Locate the cell with the specified text and output its [X, Y] center coordinate. 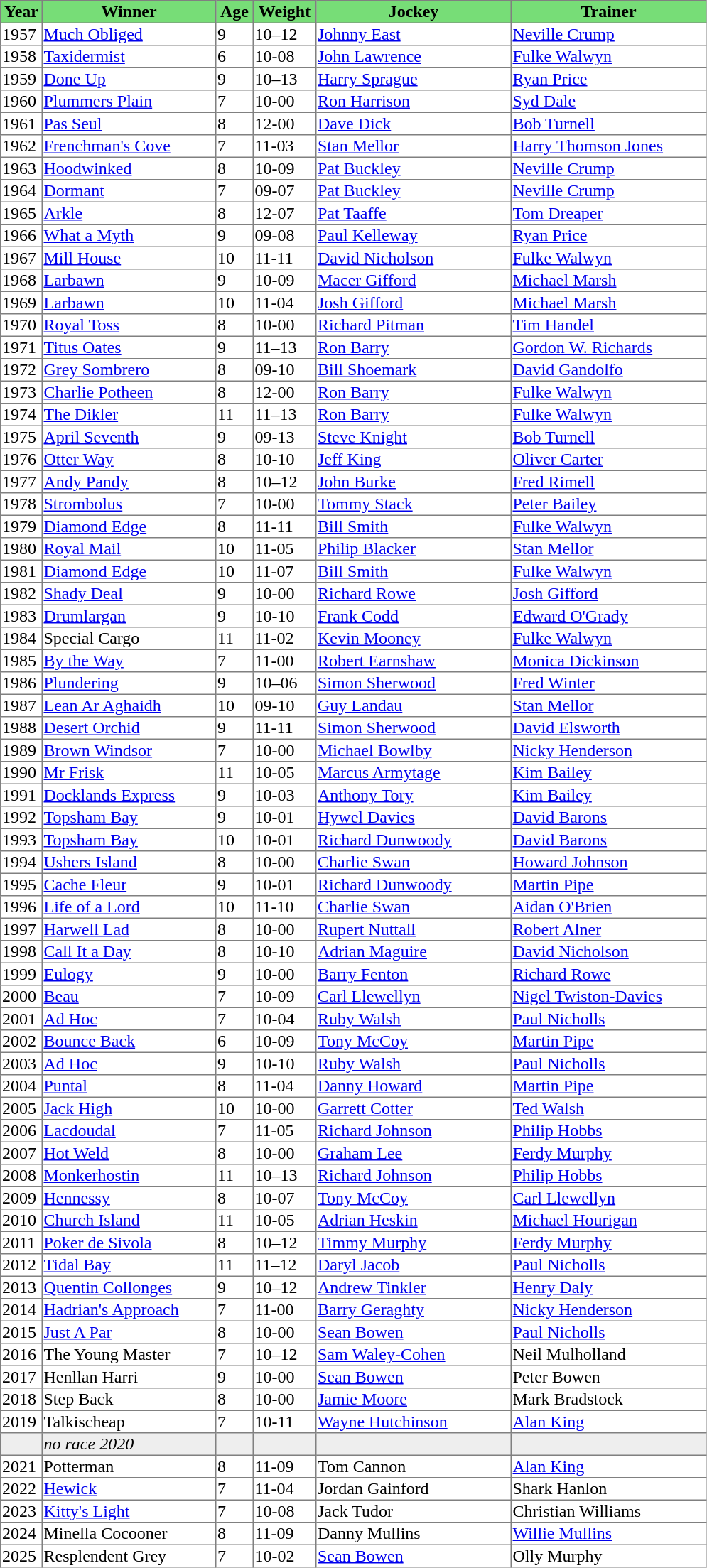
Pas Seul [129, 124]
Richard Pitman [414, 325]
Oliver Carter [608, 460]
Andrew Tinkler [414, 1287]
11-03 [284, 146]
Harwell Lad [129, 929]
1976 [21, 460]
Danny Howard [414, 1086]
Frank Codd [414, 616]
Royal Toss [129, 325]
1996 [21, 907]
Harry Sprague [414, 79]
Brown Windsor [129, 750]
Puntal [129, 1086]
Peter Bailey [608, 504]
Harry Thomson Jones [608, 146]
Edward O'Grady [608, 616]
Mark Bradstock [608, 1400]
Howard Johnson [608, 863]
1966 [21, 236]
Michael Bowlby [414, 750]
2013 [21, 1287]
Barry Geraghty [414, 1310]
Michael Hourigan [608, 1221]
Titus Oates [129, 347]
Jack High [129, 1108]
11–12 [284, 1265]
1970 [21, 325]
Fred Rimell [608, 482]
Jockey [414, 12]
Pat Taaffe [414, 213]
Fred Winter [608, 683]
2008 [21, 1176]
11-02 [284, 639]
1986 [21, 683]
Macer Gifford [414, 281]
Jamie Moore [414, 1400]
1992 [21, 818]
Lacdoudal [129, 1131]
10-11 [284, 1422]
2018 [21, 1400]
The Young Master [129, 1355]
Robert Earnshaw [414, 661]
Lean Ar Aghaidh [129, 705]
Henry Daly [608, 1287]
Henllan Harri [129, 1377]
1979 [21, 526]
Ron Harrison [414, 102]
Neil Mulholland [608, 1355]
1990 [21, 773]
Adrian Maguire [414, 952]
1959 [21, 79]
2003 [21, 1064]
Cache Fleur [129, 885]
1971 [21, 347]
1993 [21, 840]
Talkischeap [129, 1422]
2019 [21, 1422]
2006 [21, 1131]
Just A Par [129, 1332]
Daryl Jacob [414, 1265]
Charlie Potheen [129, 392]
1999 [21, 974]
John Lawrence [414, 57]
1969 [21, 303]
12-07 [284, 213]
Philip Blacker [414, 549]
Adrian Heskin [414, 1221]
2007 [21, 1153]
2011 [21, 1243]
1963 [21, 168]
Tidal Bay [129, 1265]
Desert Orchid [129, 728]
Shady Deal [129, 594]
What a Myth [129, 236]
2023 [21, 1511]
1989 [21, 750]
1987 [21, 705]
Rupert Nuttall [414, 929]
1978 [21, 504]
Marcus Armytage [414, 773]
Hot Weld [129, 1153]
Tim Handel [608, 325]
2022 [21, 1489]
1984 [21, 639]
Arkle [129, 213]
Jordan Gainford [414, 1489]
1980 [21, 549]
1997 [21, 929]
By the Way [129, 661]
11-10 [284, 907]
Tommy Stack [414, 504]
1962 [21, 146]
Quentin Collonges [129, 1287]
Monica Dickinson [608, 661]
April Seventh [129, 437]
Graham Lee [414, 1153]
1998 [21, 952]
1982 [21, 594]
1981 [21, 571]
Bill Shoemark [414, 370]
Timmy Murphy [414, 1243]
Poker de Sivola [129, 1243]
09-13 [284, 437]
1957 [21, 34]
11-07 [284, 571]
2009 [21, 1198]
Hennessy [129, 1198]
Steve Knight [414, 437]
Life of a Lord [129, 907]
Beau [129, 997]
2025 [21, 1556]
Mill House [129, 258]
1958 [21, 57]
2024 [21, 1534]
2016 [21, 1355]
2010 [21, 1221]
Docklands Express [129, 795]
Syd Dale [608, 102]
1977 [21, 482]
Church Island [129, 1221]
1960 [21, 102]
David Gandolfo [608, 370]
Minella Cocooner [129, 1534]
Andy Pandy [129, 482]
David Elsworth [608, 728]
09-07 [284, 191]
Olly Murphy [608, 1556]
Shark Hanlon [608, 1489]
2001 [21, 1019]
Hywel Davies [414, 818]
2015 [21, 1332]
Trainer [608, 12]
Plundering [129, 683]
1968 [21, 281]
Bounce Back [129, 1042]
Otter Way [129, 460]
1961 [21, 124]
Robert Alner [608, 929]
1994 [21, 863]
Ted Walsh [608, 1108]
2005 [21, 1108]
1995 [21, 885]
Eulogy [129, 974]
Age [234, 12]
Kitty's Light [129, 1511]
Plummers Plain [129, 102]
Resplendent Grey [129, 1556]
2000 [21, 997]
Hadrian's Approach [129, 1310]
Jack Tudor [414, 1511]
Call It a Day [129, 952]
1975 [21, 437]
1983 [21, 616]
2021 [21, 1466]
Kevin Mooney [414, 639]
Dormant [129, 191]
1973 [21, 392]
Taxidermist [129, 57]
Jeff King [414, 460]
Grey Sombrero [129, 370]
Tom Dreaper [608, 213]
10-02 [284, 1556]
Garrett Cotter [414, 1108]
Strombolus [129, 504]
Weight [284, 12]
1988 [21, 728]
John Burke [414, 482]
Paul Kelleway [414, 236]
Sam Waley-Cohen [414, 1355]
Anthony Tory [414, 795]
Barry Fenton [414, 974]
Monkerhostin [129, 1176]
Johnny East [414, 34]
Step Back [129, 1400]
Much Obliged [129, 34]
1974 [21, 415]
09-08 [284, 236]
Wayne Hutchinson [414, 1422]
Special Cargo [129, 639]
Willie Mullins [608, 1534]
2002 [21, 1042]
The Dikler [129, 415]
Hewick [129, 1489]
10–06 [284, 683]
Royal Mail [129, 549]
Ushers Island [129, 863]
Aidan O'Brien [608, 907]
1991 [21, 795]
Drumlargan [129, 616]
Done Up [129, 79]
Hoodwinked [129, 168]
Gordon W. Richards [608, 347]
Tom Cannon [414, 1466]
Frenchman's Cove [129, 146]
Nigel Twiston-Davies [608, 997]
Dave Dick [414, 124]
1964 [21, 191]
Mr Frisk [129, 773]
Danny Mullins [414, 1534]
2012 [21, 1265]
2017 [21, 1377]
10-03 [284, 795]
1967 [21, 258]
10-04 [284, 1019]
Year [21, 12]
Christian Williams [608, 1511]
1972 [21, 370]
2004 [21, 1086]
Winner [129, 12]
Guy Landau [414, 705]
no race 2020 [129, 1444]
2014 [21, 1310]
Peter Bowen [608, 1377]
1985 [21, 661]
10-07 [284, 1198]
Potterman [129, 1466]
1965 [21, 213]
